Output the [X, Y] coordinate of the center of the cell containing the given text.  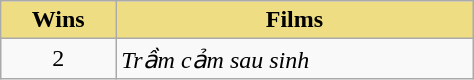
2 [58, 59]
Films [295, 20]
Wins [58, 20]
Trầm cảm sau sinh [295, 59]
